Output the [x, y] coordinate of the center of the cell containing the given text.  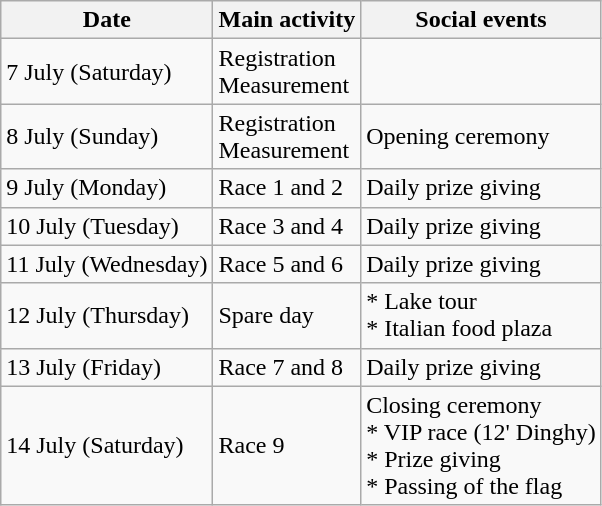
Race 9 [287, 446]
Race 7 and 8 [287, 367]
14 July (Saturday) [107, 446]
* Lake tour* Italian food plaza [482, 316]
9 July (Monday) [107, 188]
10 July (Tuesday) [107, 226]
Main activity [287, 20]
Date [107, 20]
Opening ceremony [482, 136]
13 July (Friday) [107, 367]
Race 3 and 4 [287, 226]
Closing ceremony * VIP race (12' Dinghy)* Prize giving* Passing of the flag [482, 446]
11 July (Wednesday) [107, 264]
Spare day [287, 316]
Race 1 and 2 [287, 188]
7 July (Saturday) [107, 72]
Social events [482, 20]
Race 5 and 6 [287, 264]
8 July (Sunday) [107, 136]
12 July (Thursday) [107, 316]
